Scan for the cell matching the given text and deliver its [X, Y] coordinate at center. 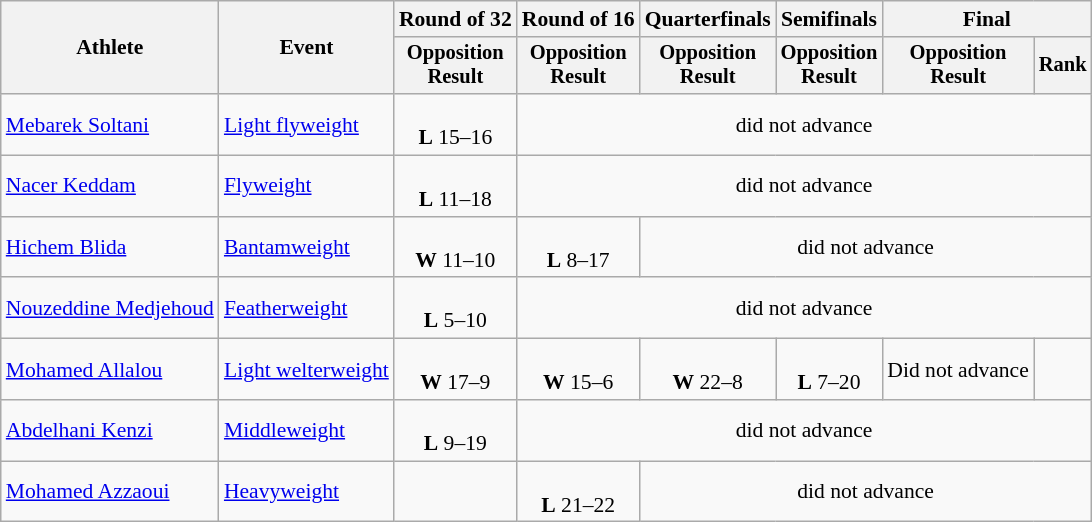
Flyweight [306, 186]
Did not advance [958, 370]
Light welterweight [306, 370]
L 9–19 [456, 430]
Rank [1063, 66]
L 11–18 [456, 186]
L 15–16 [456, 124]
L 7–20 [830, 370]
Bantamweight [306, 248]
L 8–17 [578, 248]
Athlete [110, 48]
Nouzeddine Medjehoud [110, 308]
W 17–9 [456, 370]
Heavyweight [306, 492]
Quarterfinals [708, 19]
Featherweight [306, 308]
Event [306, 48]
Final [986, 19]
W 22–8 [708, 370]
Round of 32 [456, 19]
W 11–10 [456, 248]
Hichem Blida [110, 248]
Middleweight [306, 430]
L 21–22 [578, 492]
Mebarek Soltani [110, 124]
Round of 16 [578, 19]
W 15–6 [578, 370]
Mohamed Azzaoui [110, 492]
Abdelhani Kenzi [110, 430]
Semifinals [830, 19]
Light flyweight [306, 124]
Mohamed Allalou [110, 370]
L 5–10 [456, 308]
Nacer Keddam [110, 186]
